Capture the cell that displays the provided text and extract its [X, Y] central coordinate. 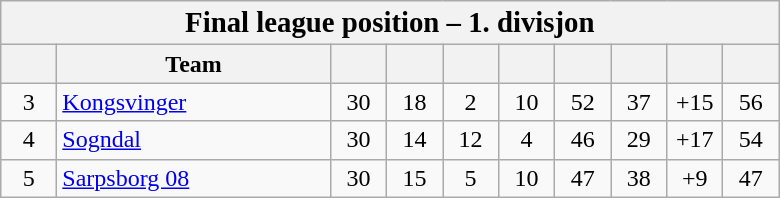
18 [414, 102]
14 [414, 140]
56 [751, 102]
38 [639, 178]
29 [639, 140]
2 [470, 102]
54 [751, 140]
Team [194, 64]
Final league position – 1. divisjon [390, 23]
+15 [695, 102]
12 [470, 140]
Kongsvinger [194, 102]
46 [583, 140]
Sogndal [194, 140]
+9 [695, 178]
3 [29, 102]
15 [414, 178]
37 [639, 102]
+17 [695, 140]
52 [583, 102]
Sarpsborg 08 [194, 178]
